From the cell containing the given text, extract its center point as [x, y] coordinate. 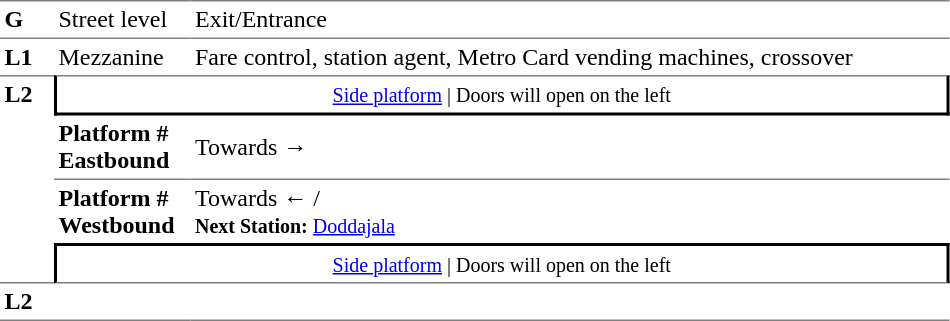
Towards ← / Next Station: Doddajala [570, 212]
Exit/Entrance [570, 20]
Fare control, station agent, Metro Card vending machines, crossover [570, 57]
Street level [122, 20]
L2 [27, 179]
G [27, 20]
Towards → [570, 148]
Platform #Westbound [122, 212]
L1 [27, 57]
Mezzanine [122, 57]
Platform #Eastbound [122, 148]
